Extract the [X, Y] coordinate from the center of the cell holding the provided text.  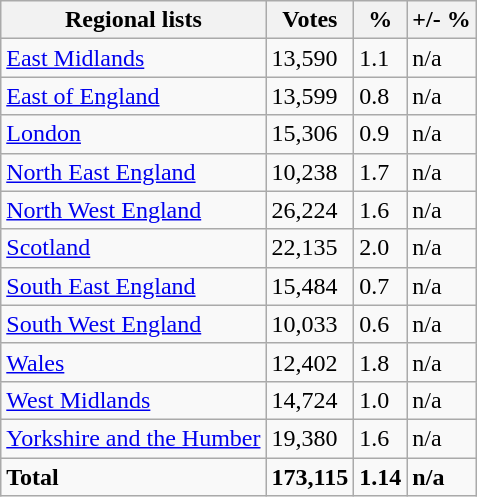
10,033 [310, 324]
12,402 [310, 362]
+/- % [442, 20]
Yorkshire and the Humber [134, 438]
East of England [134, 96]
% [380, 20]
East Midlands [134, 58]
North West England [134, 210]
Total [134, 477]
Regional lists [134, 20]
Votes [310, 20]
Scotland [134, 248]
1.7 [380, 172]
26,224 [310, 210]
0.9 [380, 134]
1.8 [380, 362]
South West England [134, 324]
14,724 [310, 400]
13,590 [310, 58]
0.8 [380, 96]
North East England [134, 172]
19,380 [310, 438]
1.14 [380, 477]
173,115 [310, 477]
Wales [134, 362]
10,238 [310, 172]
2.0 [380, 248]
London [134, 134]
13,599 [310, 96]
15,306 [310, 134]
0.6 [380, 324]
22,135 [310, 248]
1.0 [380, 400]
South East England [134, 286]
West Midlands [134, 400]
15,484 [310, 286]
0.7 [380, 286]
1.1 [380, 58]
